Search for the cell housing the specified text and yield its (X, Y) center coordinate. 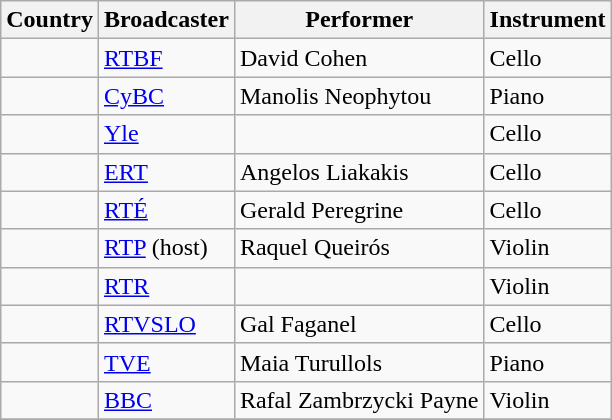
Raquel Queirós (359, 248)
Angelos Liakakis (359, 172)
Instrument (548, 20)
RTR (166, 286)
Rafal Zambrzycki Payne (359, 400)
Gerald Peregrine (359, 210)
David Cohen (359, 58)
Country (50, 20)
Manolis Neophytou (359, 96)
CyBC (166, 96)
Gal Faganel (359, 324)
RTÉ (166, 210)
RTP (host) (166, 248)
RTVSLO (166, 324)
BBC (166, 400)
Maia Turullols (359, 362)
RTBF (166, 58)
Broadcaster (166, 20)
Yle (166, 134)
ERT (166, 172)
Performer (359, 20)
TVE (166, 362)
